Find where the given text appears and provide that cell's center as [X, Y] coordinate. 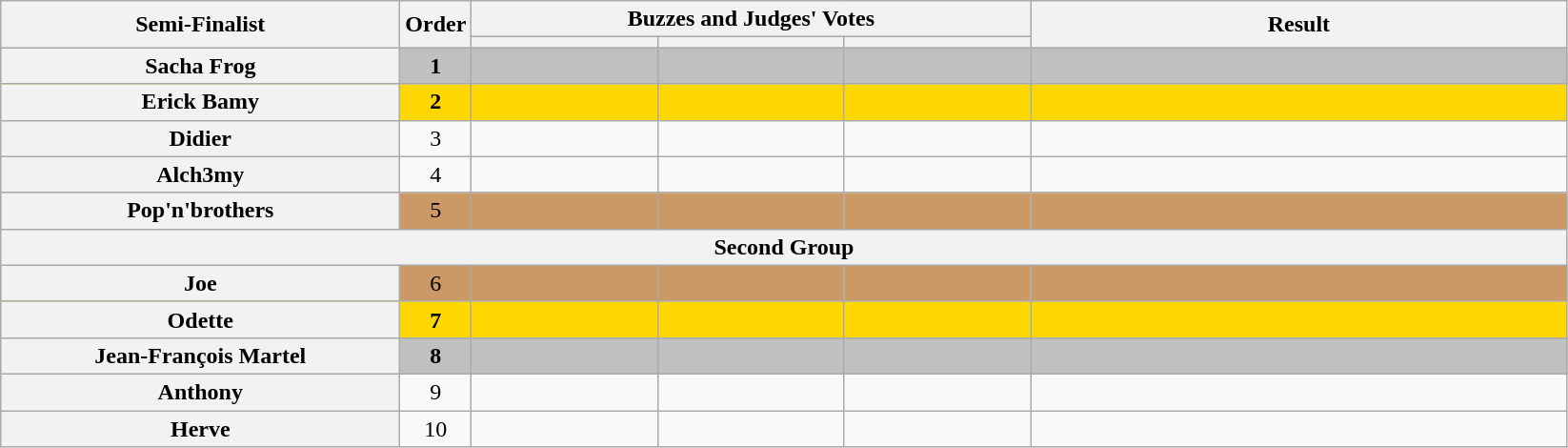
Result [1299, 25]
Odette [200, 319]
3 [436, 138]
5 [436, 211]
Alch3my [200, 174]
Semi-Finalist [200, 25]
Sacha Frog [200, 66]
10 [436, 428]
1 [436, 66]
Anthony [200, 392]
6 [436, 283]
Second Group [784, 247]
Erick Bamy [200, 102]
Order [436, 25]
Herve [200, 428]
9 [436, 392]
Pop'n'brothers [200, 211]
Didier [200, 138]
8 [436, 356]
Joe [200, 283]
Buzzes and Judges' Votes [751, 19]
4 [436, 174]
Jean-François Martel [200, 356]
7 [436, 319]
2 [436, 102]
